Detect which cell encompasses the target text, then output its (X, Y) center coordinate. 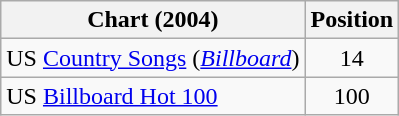
Position (352, 20)
14 (352, 58)
100 (352, 96)
US Billboard Hot 100 (153, 96)
US Country Songs (Billboard) (153, 58)
Chart (2004) (153, 20)
